From the cell containing the given text, extract its center point as (x, y) coordinate. 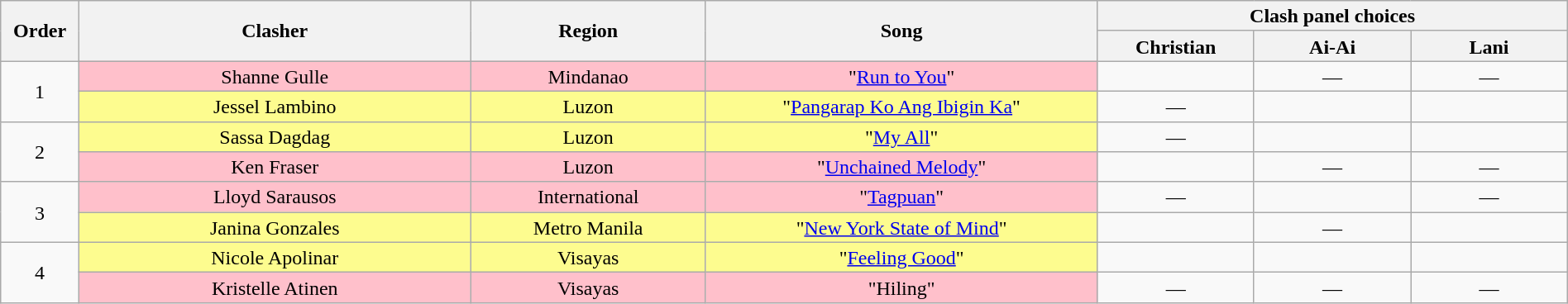
1 (40, 91)
Sassa Dagdag (275, 137)
"Unchained Melody" (901, 167)
Mindanao (588, 76)
2 (40, 152)
"Run to You" (901, 76)
Order (40, 31)
Clash panel choices (1332, 17)
3 (40, 211)
Ai-Ai (1331, 46)
Nicole Apolinar (275, 258)
Song (901, 31)
"Tagpuan" (901, 197)
"New York State of Mind" (901, 228)
Region (588, 31)
Lloyd Sarausos (275, 197)
Christian (1176, 46)
Jessel Lambino (275, 106)
"Feeling Good" (901, 258)
4 (40, 273)
Lani (1489, 46)
Clasher (275, 31)
"My All" (901, 137)
Shanne Gulle (275, 76)
Ken Fraser (275, 167)
Kristelle Atinen (275, 287)
Janina Gonzales (275, 228)
International (588, 197)
"Hiling" (901, 287)
"Pangarap Ko Ang Ibigin Ka" (901, 106)
Metro Manila (588, 228)
